From the cell containing the given text, extract its center point as [x, y] coordinate. 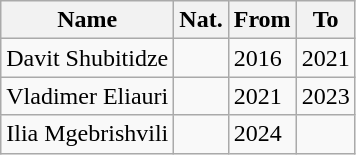
From [262, 20]
Davit Shubitidze [88, 58]
2024 [262, 134]
2016 [262, 58]
To [326, 20]
2023 [326, 96]
Name [88, 20]
Nat. [201, 20]
Vladimer Eliauri [88, 96]
Ilia Mgebrishvili [88, 134]
